Return the (X, Y) coordinate for the center point of the cell that contains the specified text.  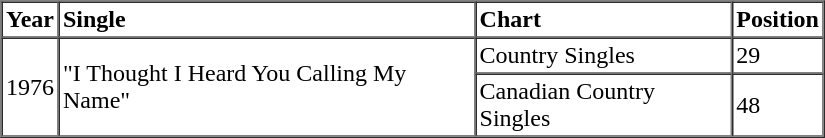
Year (30, 20)
Single (266, 20)
Country Singles (604, 56)
29 (778, 56)
Position (778, 20)
Chart (604, 20)
"I Thought I Heard You Calling My Name" (266, 88)
Canadian Country Singles (604, 106)
48 (778, 106)
1976 (30, 88)
